Scan for the cell matching the given text and deliver its [X, Y] coordinate at center. 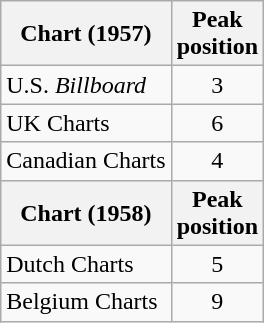
Canadian Charts [86, 161]
Chart (1957) [86, 34]
4 [217, 161]
3 [217, 85]
6 [217, 123]
5 [217, 264]
9 [217, 302]
Belgium Charts [86, 302]
UK Charts [86, 123]
U.S. Billboard [86, 85]
Chart (1958) [86, 212]
Dutch Charts [86, 264]
